Return the [x, y] coordinate for the center point of the cell that contains the specified text.  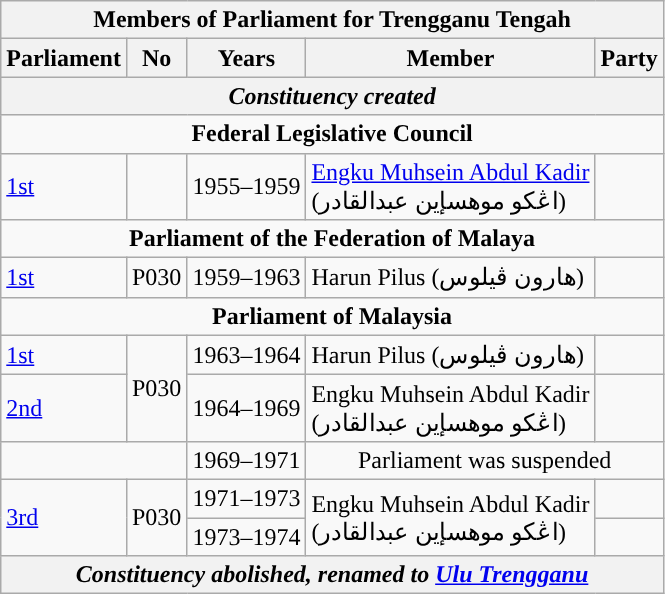
Parliament of the Federation of Malaya [332, 239]
Constituency abolished, renamed to Ulu Trengganu [332, 575]
3rd [64, 517]
1971–1973 [246, 498]
Constituency created [332, 96]
Party [629, 58]
1959–1963 [246, 278]
1973–1974 [246, 537]
Years [246, 58]
1955–1959 [246, 186]
Parliament was suspended [484, 460]
No [156, 58]
1963–1964 [246, 355]
Parliament of Malaysia [332, 316]
2nd [64, 408]
1969–1971 [246, 460]
Members of Parliament for Trengganu Tengah [332, 20]
Federal Legislative Council [332, 134]
Parliament [64, 58]
Member [450, 58]
1964–1969 [246, 408]
